From the cell containing the given text, extract its center point as [x, y] coordinate. 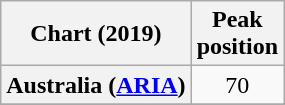
Australia (ARIA) [96, 85]
70 [237, 85]
Peakposition [237, 34]
Chart (2019) [96, 34]
